Determine the (x, y) coordinate at the center of the cell enclosing the given text.  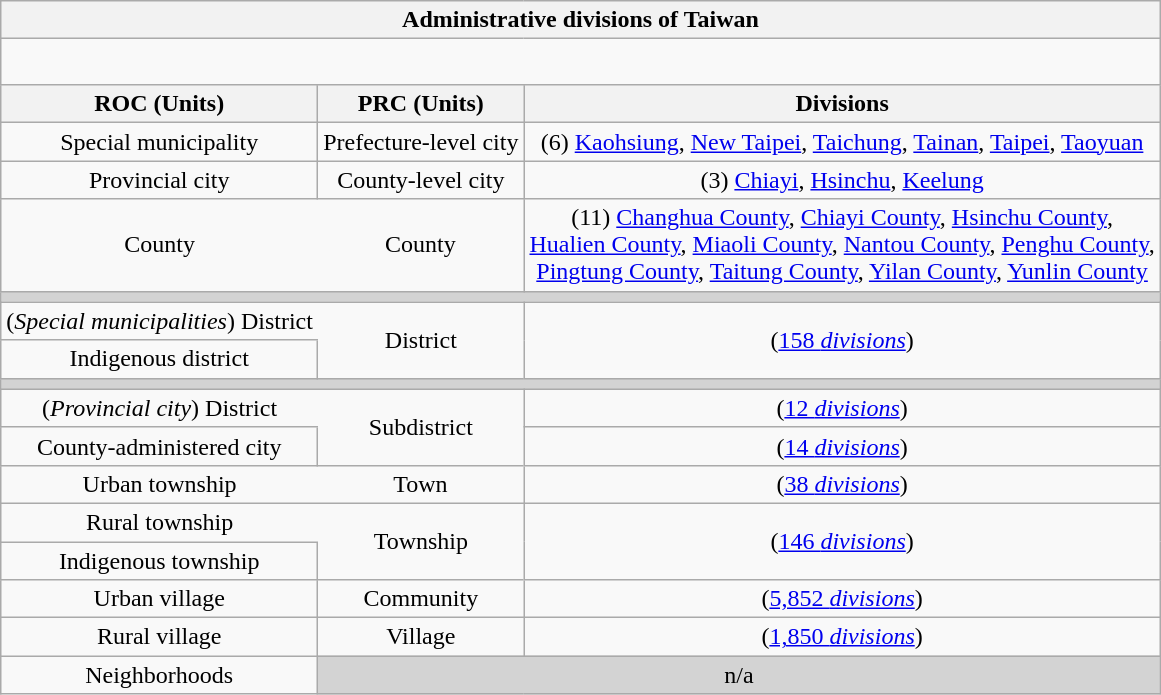
County-level city (421, 180)
Special municipality (160, 142)
District (421, 340)
Administrative divisions of Taiwan (580, 20)
PRC (Units) (421, 104)
Divisions (842, 104)
Rural township (160, 522)
(5,852 divisions) (842, 599)
(12 divisions) (842, 408)
(38 divisions) (842, 484)
(Provincial city) District (160, 408)
County-administered city (160, 446)
Indigenous district (160, 359)
(158 divisions) (842, 340)
Provincial city (160, 180)
Subdistrict (421, 427)
Indigenous township (160, 561)
(Special municipalities) District (160, 321)
Rural village (160, 637)
ROC (Units) (160, 104)
Urban township (160, 484)
Prefecture-level city (421, 142)
(14 divisions) (842, 446)
(146 divisions) (842, 541)
(1,850 divisions) (842, 637)
(6) Kaohsiung, New Taipei, Taichung, Tainan, Taipei, Taoyuan (842, 142)
Township (421, 541)
Community (421, 599)
Town (421, 484)
Village (421, 637)
Urban village (160, 599)
Neighborhoods (160, 675)
(3) Chiayi, Hsinchu, Keelung (842, 180)
n/a (739, 675)
